Determine the [x, y] coordinate at the center of the cell enclosing the given text.  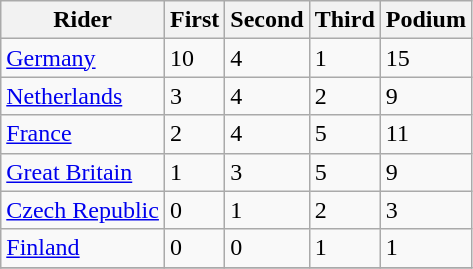
Podium [426, 20]
Third [344, 20]
15 [426, 58]
Rider [83, 20]
Czech Republic [83, 210]
Netherlands [83, 96]
Second [267, 20]
France [83, 134]
Great Britain [83, 172]
10 [194, 58]
First [194, 20]
Finland [83, 248]
Germany [83, 58]
11 [426, 134]
